Identify which cell holds the provided text, then report its [x, y] central coordinate. 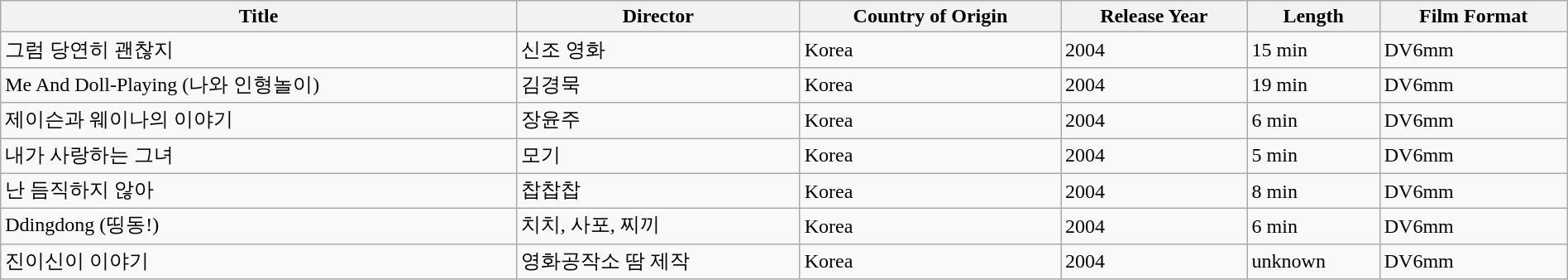
15 min [1313, 50]
Country of Origin [930, 17]
영화공작소 땀 제작 [658, 262]
19 min [1313, 84]
내가 사랑하는 그녀 [259, 156]
찹찹찹 [658, 191]
치치, 사포, 찌끼 [658, 227]
Ddingdong (띵동!) [259, 227]
장윤주 [658, 121]
Release Year [1154, 17]
난 듬직하지 않아 [259, 191]
진이신이 이야기 [259, 262]
모기 [658, 156]
Length [1313, 17]
Title [259, 17]
제이슨과 웨이나의 이야기 [259, 121]
8 min [1313, 191]
그럼 당연히 괜찮지 [259, 50]
Me And Doll-Playing (나와 인형놀이) [259, 84]
unknown [1313, 262]
김경묵 [658, 84]
Film Format [1474, 17]
신조 영화 [658, 50]
Director [658, 17]
5 min [1313, 156]
